Return the [X, Y] coordinate for the center point of the cell that contains the specified text.  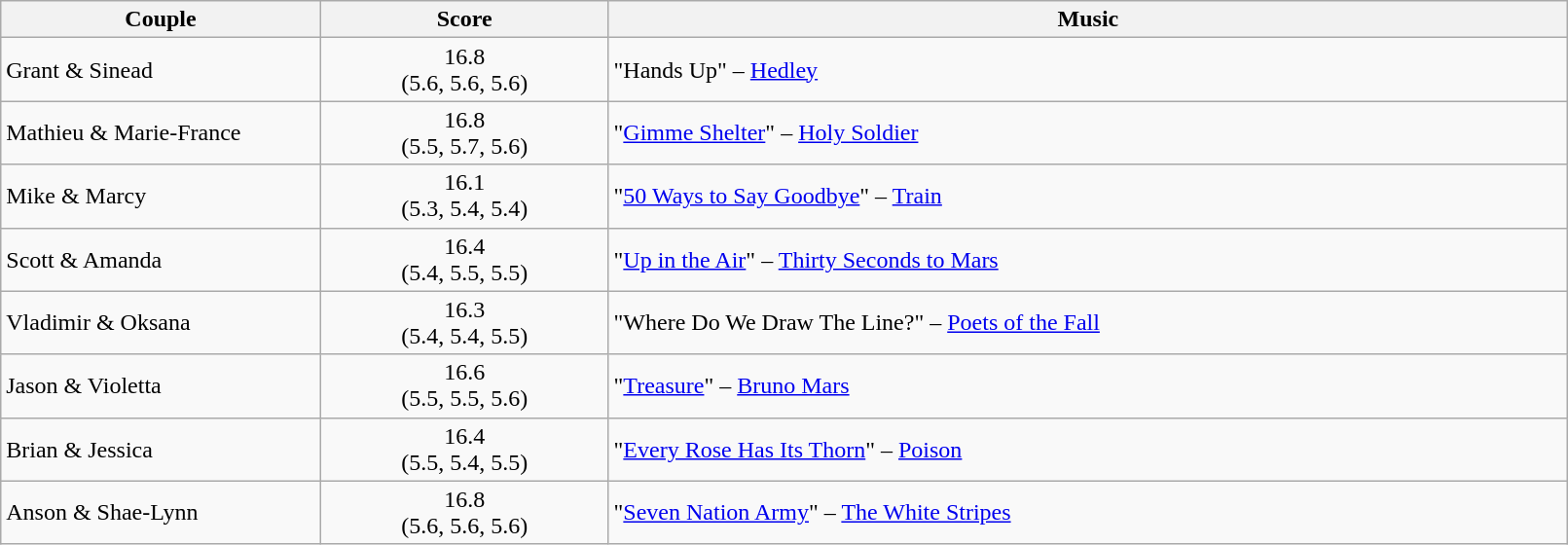
Anson & Shae-Lynn [162, 512]
16.6 (5.5, 5.5, 5.6) [464, 385]
Scott & Amanda [162, 259]
"Seven Nation Army" – The White Stripes [1088, 512]
"Where Do We Draw The Line?" – Poets of the Fall [1088, 323]
"Treasure" – Bruno Mars [1088, 385]
16.8 (5.5, 5.7, 5.6) [464, 132]
Grant & Sinead [162, 70]
"Every Rose Has Its Thorn" – Poison [1088, 450]
Music [1088, 19]
16.1 (5.3, 5.4, 5.4) [464, 197]
"Hands Up" – Hedley [1088, 70]
Mike & Marcy [162, 197]
16.3 (5.4, 5.4, 5.5) [464, 323]
Brian & Jessica [162, 450]
16.4 (5.4, 5.5, 5.5) [464, 259]
"50 Ways to Say Goodbye" – Train [1088, 197]
Jason & Violetta [162, 385]
Couple [162, 19]
"Gimme Shelter" – Holy Soldier [1088, 132]
Mathieu & Marie-France [162, 132]
Score [464, 19]
"Up in the Air" – Thirty Seconds to Mars [1088, 259]
Vladimir & Oksana [162, 323]
16.4 (5.5, 5.4, 5.5) [464, 450]
